Locate the cell with the specified text and output its (x, y) center coordinate. 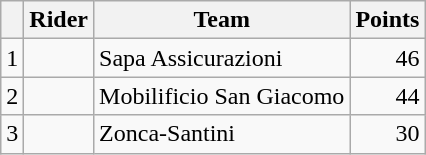
Points (388, 20)
Zonca-Santini (222, 134)
Team (222, 20)
Mobilificio San Giacomo (222, 96)
3 (12, 134)
1 (12, 58)
30 (388, 134)
2 (12, 96)
44 (388, 96)
46 (388, 58)
Rider (59, 20)
Sapa Assicurazioni (222, 58)
